Return [x, y] of the center of cell containing provided text 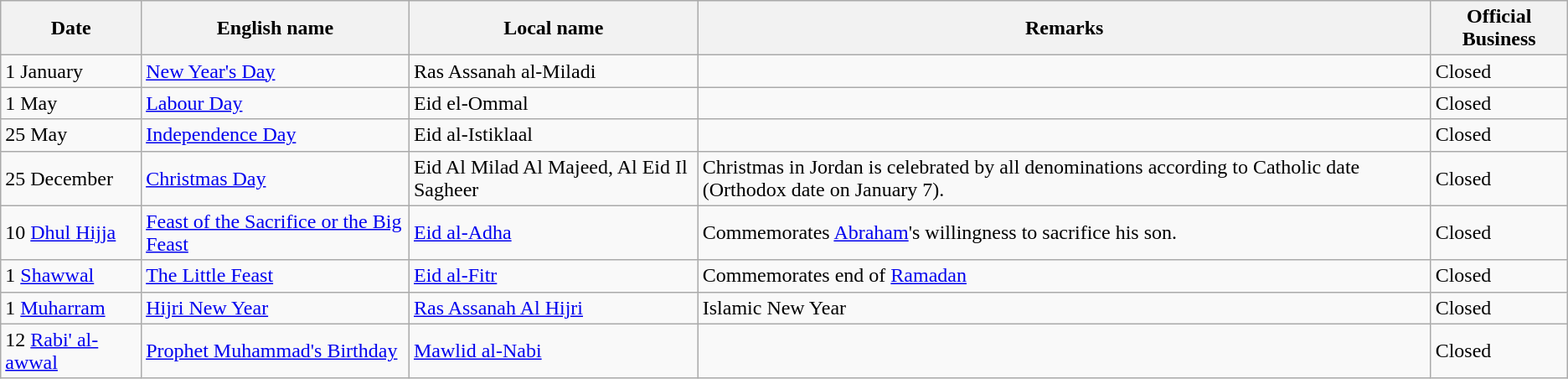
Independence Day [276, 135]
Christmas Day [276, 178]
Eid Al Milad Al Majeed, Al Eid Il Sagheer [553, 178]
Ras Assanah Al Hijri [553, 308]
Remarks [1064, 29]
25 December [71, 178]
New Year's Day [276, 71]
1 Shawwal [71, 276]
English name [276, 29]
Local name [553, 29]
Islamic New Year [1064, 308]
Hijri New Year [276, 308]
Ras Assanah al-Miladi [553, 71]
Eid el-Ommal [553, 103]
Eid al-Istiklaal [553, 135]
Labour Day [276, 103]
25 May [71, 135]
1 May [71, 103]
Eid al-Fitr [553, 276]
Prophet Muhammad's Birthday [276, 350]
10 Dhul Hijja [71, 233]
Eid al-Adha [553, 233]
Mawlid al-Nabi [553, 350]
The Little Feast [276, 276]
Official Business [1499, 29]
Date [71, 29]
Christmas in Jordan is celebrated by all denominations according to Catholic date (Orthodox date on January 7). [1064, 178]
Commemorates Abraham's willingness to sacrifice his son. [1064, 233]
Feast of the Sacrifice or the Big Feast [276, 233]
12 Rabi' al-awwal [71, 350]
1 January [71, 71]
Commemorates end of Ramadan [1064, 276]
1 Muharram [71, 308]
